Provide the [X, Y] coordinate of the cell's center where the given text is located.  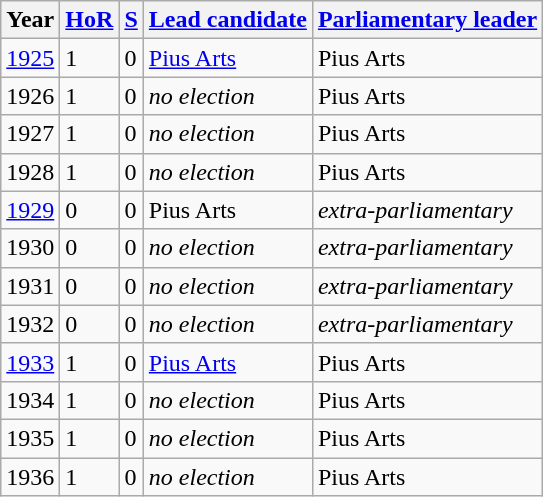
1935 [30, 438]
1929 [30, 210]
1933 [30, 362]
1931 [30, 286]
1925 [30, 58]
1932 [30, 324]
1927 [30, 134]
Lead candidate [228, 20]
Year [30, 20]
1926 [30, 96]
1934 [30, 400]
S [131, 20]
1930 [30, 248]
1936 [30, 477]
Parliamentary leader [427, 20]
HoR [90, 20]
1928 [30, 172]
